Identify which cell holds the provided text, then report its [X, Y] central coordinate. 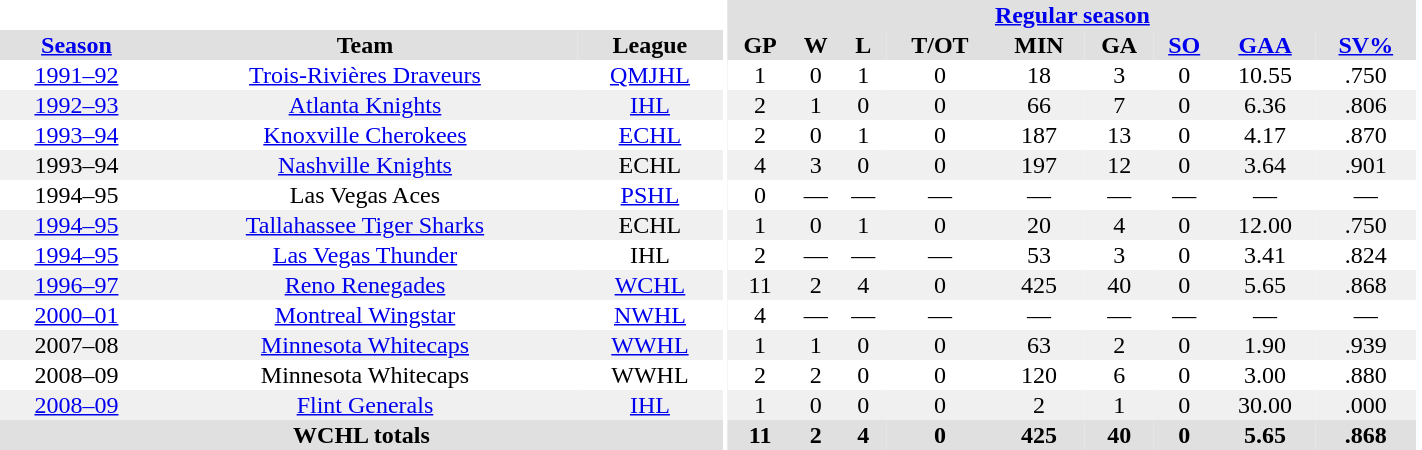
WCHL [650, 285]
18 [1039, 75]
W [816, 45]
.824 [1366, 255]
1991–92 [76, 75]
.901 [1366, 165]
53 [1039, 255]
197 [1039, 165]
.000 [1366, 405]
1996–97 [76, 285]
WCHL totals [362, 435]
.939 [1366, 345]
Montreal Wingstar [365, 315]
League [650, 45]
QMJHL [650, 75]
120 [1039, 375]
L [862, 45]
Flint Generals [365, 405]
MIN [1039, 45]
13 [1120, 135]
6.36 [1265, 105]
6 [1120, 375]
.880 [1366, 375]
3.64 [1265, 165]
Knoxville Cherokees [365, 135]
66 [1039, 105]
Tallahassee Tiger Sharks [365, 225]
Atlanta Knights [365, 105]
2000–01 [76, 315]
63 [1039, 345]
20 [1039, 225]
7 [1120, 105]
GP [760, 45]
2007–08 [76, 345]
30.00 [1265, 405]
Season [76, 45]
10.55 [1265, 75]
Las Vegas Aces [365, 195]
Nashville Knights [365, 165]
1992–93 [76, 105]
1.90 [1265, 345]
GA [1120, 45]
PSHL [650, 195]
3.41 [1265, 255]
SV% [1366, 45]
.870 [1366, 135]
3.00 [1265, 375]
12 [1120, 165]
SO [1184, 45]
.806 [1366, 105]
4.17 [1265, 135]
Reno Renegades [365, 285]
Team [365, 45]
T/OT [940, 45]
Trois-Rivières Draveurs [365, 75]
GAA [1265, 45]
187 [1039, 135]
Regular season [1072, 15]
NWHL [650, 315]
12.00 [1265, 225]
Las Vegas Thunder [365, 255]
